For the text-containing cell, return its midpoint in (X, Y) coordinate format. 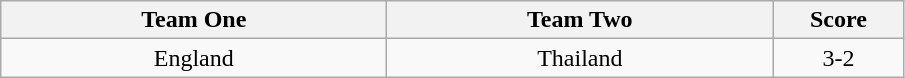
3-2 (838, 58)
Team Two (580, 20)
Score (838, 20)
Team One (194, 20)
England (194, 58)
Thailand (580, 58)
